Determine the [X, Y] coordinate at the center of the cell enclosing the given text.  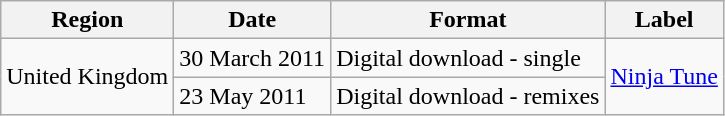
Digital download - remixes [468, 96]
Digital download - single [468, 58]
United Kingdom [88, 77]
Date [252, 20]
30 March 2011 [252, 58]
Region [88, 20]
Format [468, 20]
Label [664, 20]
23 May 2011 [252, 96]
Ninja Tune [664, 77]
